Identify which cell holds the provided text, then report its (X, Y) central coordinate. 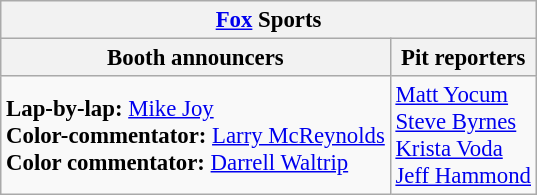
Lap-by-lap: Mike JoyColor-commentator: Larry McReynoldsColor commentator: Darrell Waltrip (196, 136)
Fox Sports (269, 20)
Booth announcers (196, 58)
Pit reporters (463, 58)
Matt YocumSteve ByrnesKrista VodaJeff Hammond (463, 136)
